Determine the (x, y) coordinate at the center of the cell enclosing the given text.  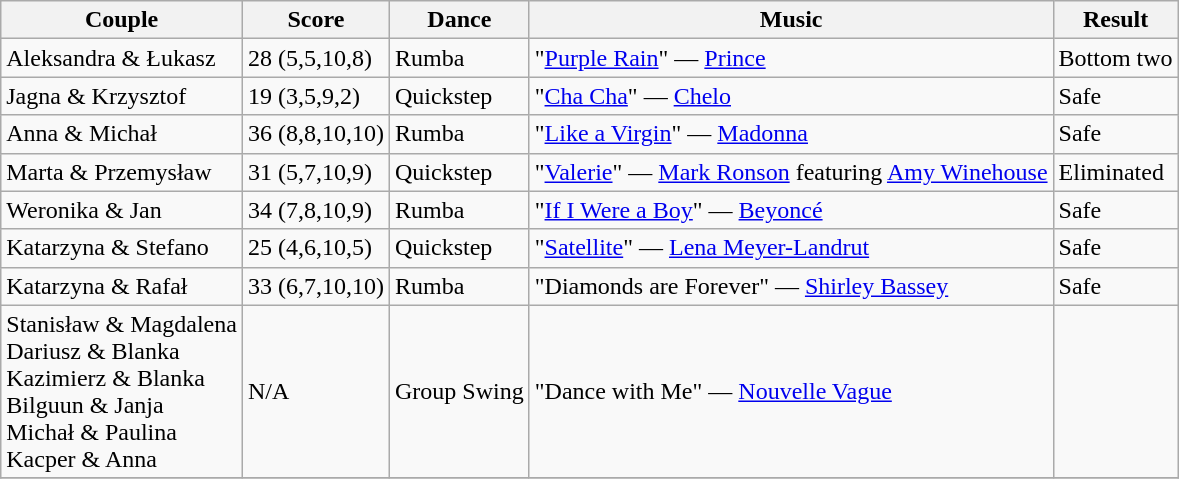
Bottom two (1116, 58)
Anna & Michał (122, 134)
Music (791, 20)
19 (3,5,9,2) (316, 96)
N/A (316, 392)
33 (6,7,10,10) (316, 286)
Eliminated (1116, 172)
Group Swing (459, 392)
34 (7,8,10,9) (316, 210)
"If I Were a Boy" — Beyoncé (791, 210)
28 (5,5,10,8) (316, 58)
Couple (122, 20)
Jagna & Krzysztof (122, 96)
"Dance with Me" — Nouvelle Vague (791, 392)
"Cha Cha" — Chelo (791, 96)
Stanisław & Magdalena Dariusz & Blanka Kazimierz & Blanka Bilguun & Janja Michał & Paulina Kacper & Anna (122, 392)
Weronika & Jan (122, 210)
"Like a Virgin" — Madonna (791, 134)
"Valerie" — Mark Ronson featuring Amy Winehouse (791, 172)
Score (316, 20)
25 (4,6,10,5) (316, 248)
31 (5,7,10,9) (316, 172)
Aleksandra & Łukasz (122, 58)
Katarzyna & Rafał (122, 286)
"Diamonds are Forever" — Shirley Bassey (791, 286)
36 (8,8,10,10) (316, 134)
"Purple Rain" — Prince (791, 58)
Katarzyna & Stefano (122, 248)
"Satellite" — Lena Meyer-Landrut (791, 248)
Result (1116, 20)
Marta & Przemysław (122, 172)
Dance (459, 20)
